Locate the cell with the specified text and output its [x, y] center coordinate. 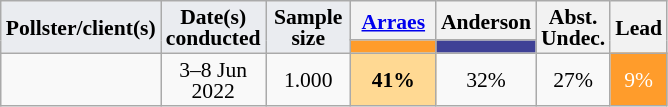
9% [638, 79]
32% [486, 79]
Samplesize [308, 27]
Arraes [394, 20]
Date(s) conducted [214, 27]
41% [394, 79]
Lead [638, 27]
Pollster/client(s) [81, 27]
27% [573, 79]
Anderson [486, 20]
Abst.Undec. [573, 27]
3–8 Jun 2022 [214, 79]
1.000 [308, 79]
